Identify which cell holds the provided text, then report its [x, y] central coordinate. 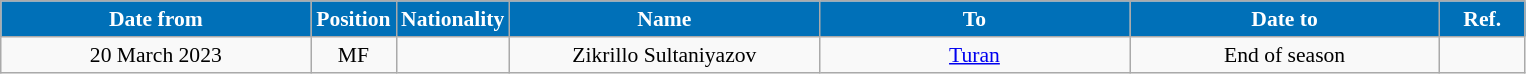
Position [354, 19]
To [974, 19]
20 March 2023 [156, 55]
Date to [1285, 19]
Date from [156, 19]
Name [664, 19]
MF [354, 55]
Nationality [452, 19]
End of season [1285, 55]
Zikrillo Sultaniyazov [664, 55]
Ref. [1482, 19]
Turan [974, 55]
